Search for the cell housing the specified text and yield its (X, Y) center coordinate. 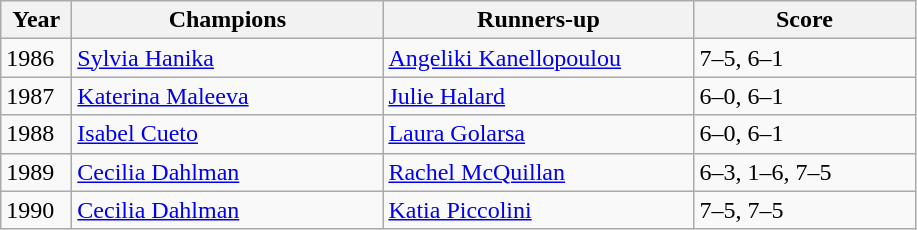
Isabel Cueto (228, 134)
1987 (36, 96)
Sylvia Hanika (228, 58)
6–3, 1–6, 7–5 (804, 172)
Katerina Maleeva (228, 96)
1989 (36, 172)
1988 (36, 134)
7–5, 7–5 (804, 210)
1986 (36, 58)
Julie Halard (538, 96)
Year (36, 20)
1990 (36, 210)
Champions (228, 20)
Rachel McQuillan (538, 172)
Score (804, 20)
Runners-up (538, 20)
Katia Piccolini (538, 210)
Angeliki Kanellopoulou (538, 58)
Laura Golarsa (538, 134)
7–5, 6–1 (804, 58)
